Scan for the cell matching the given text and deliver its (x, y) coordinate at center. 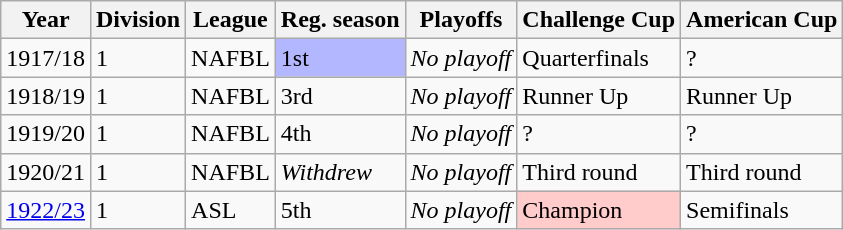
1st (340, 58)
5th (340, 210)
American Cup (762, 20)
Playoffs (461, 20)
League (231, 20)
1920/21 (46, 172)
ASL (231, 210)
Division (138, 20)
Reg. season (340, 20)
Quarterfinals (599, 58)
Semifinals (762, 210)
1919/20 (46, 134)
1922/23 (46, 210)
Withdrew (340, 172)
3rd (340, 96)
1918/19 (46, 96)
Champion (599, 210)
1917/18 (46, 58)
Year (46, 20)
4th (340, 134)
Challenge Cup (599, 20)
